Pinpoint the cell where the given text exists, returning its (x, y) midpoint coordinate. 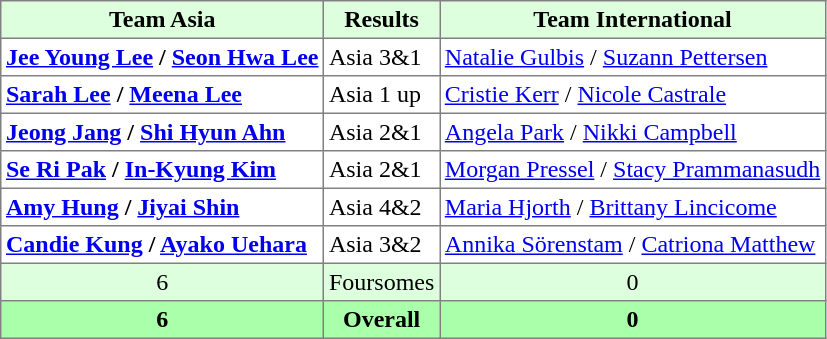
Morgan Pressel / Stacy Prammanasudh (633, 170)
Team Asia (162, 20)
Foursomes (382, 282)
Team International (633, 20)
Sarah Lee / Meena Lee (162, 95)
Angela Park / Nikki Campbell (633, 132)
Candie Kung / Ayako Uehara (162, 245)
Amy Hung / Jiyai Shin (162, 207)
Se Ri Pak / In-Kyung Kim (162, 170)
Annika Sörenstam / Catriona Matthew (633, 245)
Jeong Jang / Shi Hyun Ahn (162, 132)
Asia 3&1 (382, 57)
Results (382, 20)
Asia 3&2 (382, 245)
Natalie Gulbis / Suzann Pettersen (633, 57)
Asia 1 up (382, 95)
Asia 4&2 (382, 207)
Jee Young Lee / Seon Hwa Lee (162, 57)
Maria Hjorth / Brittany Lincicome (633, 207)
Cristie Kerr / Nicole Castrale (633, 95)
Overall (382, 320)
